Extract the [X, Y] coordinate from the center of the cell holding the provided text.  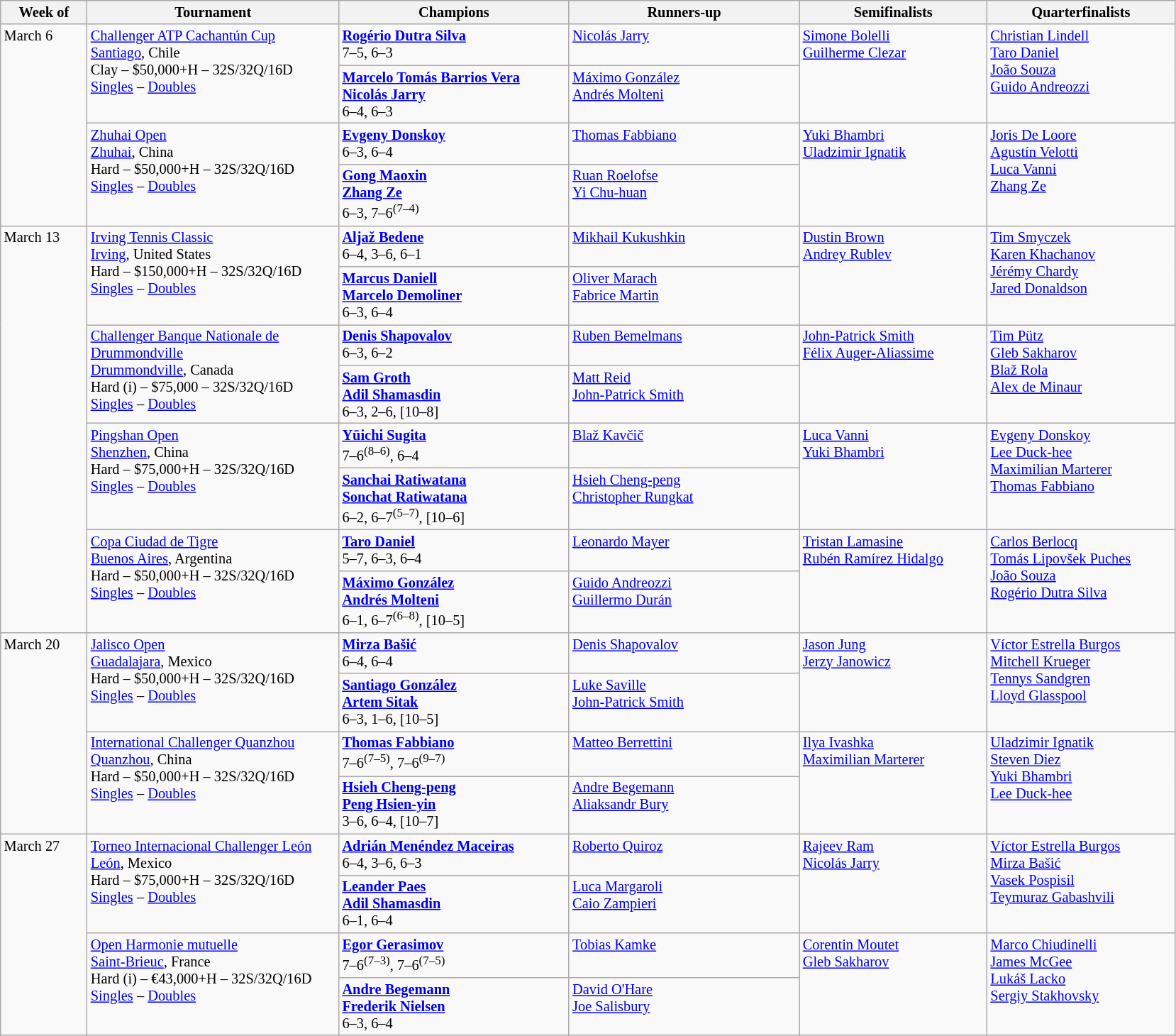
Thomas Fabbiano [684, 143]
Blaž Kavčič [684, 446]
Quarterfinalists [1081, 12]
Tobias Kamke [684, 955]
Máximo González Andrés Molteni6–1, 6–7(6–8), [10–5] [454, 602]
Jalisco OpenGuadalajara, Mexico Hard – $50,000+H – 32S/32Q/16DSingles – Doubles [213, 681]
International Challenger QuanzhouQuanzhou, China Hard – $50,000+H – 32S/32Q/16DSingles – Doubles [213, 782]
Yuki Bhambri Uladzimir Ignatik [894, 175]
Dustin Brown Andrey Rublev [894, 275]
Simone Bolelli Guilherme Clezar [894, 74]
Carlos Berlocq Tomás Lipovšek Puches João Souza Rogério Dutra Silva [1081, 580]
Aljaž Bedene6–4, 3–6, 6–1 [454, 246]
Leonardo Mayer [684, 550]
Thomas Fabbiano7–6(7–5), 7–6(9–7) [454, 754]
Marcelo Tomás Barrios Vera Nicolás Jarry6–4, 6–3 [454, 94]
Christian Lindell Taro Daniel João Souza Guido Andreozzi [1081, 74]
Champions [454, 12]
March 6 [44, 125]
Jason Jung Jerzy Janowicz [894, 681]
Mirza Bašić6–4, 6–4 [454, 653]
Runners-up [684, 12]
Santiago González Artem Sitak6–3, 1–6, [10–5] [454, 702]
Matt Reid John-Patrick Smith [684, 395]
Andre Begemann Frederik Nielsen6–3, 6–4 [454, 1006]
Marco Chiudinelli James McGee Lukáš Lacko Sergiy Stakhovsky [1081, 983]
Semifinalists [894, 12]
Pingshan OpenShenzhen, China Hard – $75,000+H – 32S/32Q/16DSingles – Doubles [213, 477]
Andre Begemann Aliaksandr Bury [684, 805]
Víctor Estrella Burgos Mitchell Krueger Tennys Sandgren Lloyd Glasspool [1081, 681]
Ruben Bemelmans [684, 345]
Rajeev Ram Nicolás Jarry [894, 883]
Challenger Banque Nationale de DrummondvilleDrummondville, Canada Hard (i) – $75,000 – 32S/32Q/16DSingles – Doubles [213, 373]
Nicolás Jarry [684, 45]
John-Patrick Smith Félix Auger-Aliassime [894, 373]
Rogério Dutra Silva7–5, 6–3 [454, 45]
Joris De Loore Agustín Velotti Luca Vanni Zhang Ze [1081, 175]
March 27 [44, 935]
Tim Smyczek Karen Khachanov Jérémy Chardy Jared Donaldson [1081, 275]
Evgeny Donskoy Lee Duck-hee Maximilian Marterer Thomas Fabbiano [1081, 477]
Corentin Moutet Gleb Sakharov [894, 983]
Tristan Lamasine Rubén Ramírez Hidalgo [894, 580]
Ilya Ivashka Maximilian Marterer [894, 782]
Sam Groth Adil Shamasdin6–3, 2–6, [10–8] [454, 395]
Roberto Quiroz [684, 854]
Yūichi Sugita7–6(8–6), 6–4 [454, 446]
Zhuhai OpenZhuhai, China Hard – $50,000+H – 32S/32Q/16DSingles – Doubles [213, 175]
Copa Ciudad de TigreBuenos Aires, Argentina Hard – $50,000+H – 32S/32Q/16DSingles – Doubles [213, 580]
Evgeny Donskoy6–3, 6–4 [454, 143]
Oliver Marach Fabrice Martin [684, 296]
Taro Daniel5–7, 6–3, 6–4 [454, 550]
Challenger ATP Cachantún CupSantiago, Chile Clay – $50,000+H – 32S/32Q/16DSingles – Doubles [213, 74]
Luca Vanni Yuki Bhambri [894, 477]
Marcus Daniell Marcelo Demoliner6–3, 6–4 [454, 296]
Mikhail Kukushkin [684, 246]
Week of [44, 12]
Hsieh Cheng-peng Peng Hsien-yin3–6, 6–4, [10–7] [454, 805]
Víctor Estrella Burgos Mirza Bašić Vasek Pospisil Teymuraz Gabashvili [1081, 883]
Egor Gerasimov7–6(7–3), 7–6(7–5) [454, 955]
Sanchai Ratiwatana Sonchat Ratiwatana6–2, 6–7(5–7), [10–6] [454, 500]
Tim Pütz Gleb Sakharov Blaž Rola Alex de Minaur [1081, 373]
Matteo Berrettini [684, 754]
Denis Shapovalov6–3, 6–2 [454, 345]
Tournament [213, 12]
Torneo Internacional Challenger LeónLeón, Mexico Hard – $75,000+H – 32S/32Q/16DSingles – Doubles [213, 883]
Luca Margaroli Caio Zampieri [684, 904]
Hsieh Cheng-peng Christopher Rungkat [684, 500]
March 20 [44, 733]
Máximo González Andrés Molteni [684, 94]
Gong Maoxin Zhang Ze6–3, 7–6(7–4) [454, 194]
Luke Saville John-Patrick Smith [684, 702]
David O'Hare Joe Salisbury [684, 1006]
Guido Andreozzi Guillermo Durán [684, 602]
Uladzimir Ignatik Steven Diez Yuki Bhambri Lee Duck-hee [1081, 782]
March 13 [44, 429]
Adrián Menéndez Maceiras6–4, 3–6, 6–3 [454, 854]
Ruan Roelofse Yi Chu-huan [684, 194]
Leander Paes Adil Shamasdin6–1, 6–4 [454, 904]
Open Harmonie mutuelleSaint-Brieuc, France Hard (i) – €43,000+H – 32S/32Q/16DSingles – Doubles [213, 983]
Denis Shapovalov [684, 653]
Irving Tennis ClassicIrving, United States Hard – $150,000+H – 32S/32Q/16DSingles – Doubles [213, 275]
